Identify which cell holds the provided text, then report its (x, y) central coordinate. 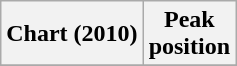
Peakposition (189, 34)
Chart (2010) (72, 34)
